Identify which cell holds the provided text, then report its [x, y] central coordinate. 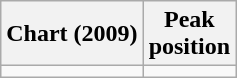
Chart (2009) [72, 34]
Peakposition [189, 34]
